Detect which cell encompasses the target text, then output its (x, y) center coordinate. 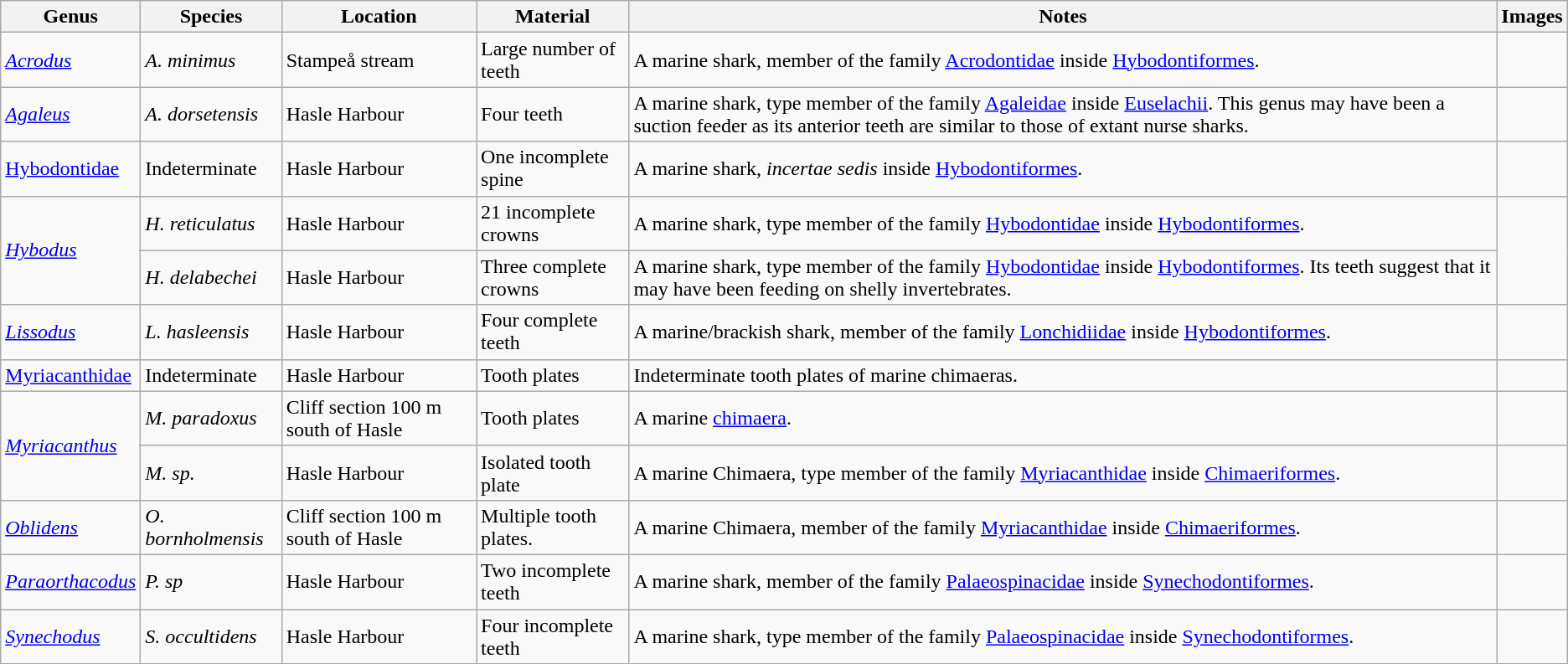
O. bornholmensis (211, 528)
A marine/brackish shark, member of the family Lonchidiidae inside Hybodontiformes. (1063, 332)
Large number of teeth (553, 60)
L. hasleensis (211, 332)
M. sp. (211, 472)
M. paradoxus (211, 419)
A marine shark, incertae sedis inside Hybodontiformes. (1063, 169)
Indeterminate tooth plates of marine chimaeras. (1063, 375)
A marine shark, type member of the family Palaeospinacidae inside Synechodontiformes. (1063, 636)
Material (553, 17)
Oblidens (70, 528)
Notes (1063, 17)
Lissodus (70, 332)
Two incomplete teeth (553, 581)
Multiple tooth plates. (553, 528)
Isolated tooth plate (553, 472)
A. minimus (211, 60)
A marine shark, member of the family Acrodontidae inside Hybodontiformes. (1063, 60)
A. dorsetensis (211, 114)
A marine shark, member of the family Palaeospinacidae inside Synechodontiformes. (1063, 581)
A marine Chimaera, type member of the family Myriacanthidae inside Chimaeriformes. (1063, 472)
Location (379, 17)
Acrodus (70, 60)
One incomplete spine (553, 169)
H. reticulatus (211, 223)
Myriacanthidae (70, 375)
A marine chimaera. (1063, 419)
Synechodus (70, 636)
Four incomplete teeth (553, 636)
Three complete crowns (553, 278)
Genus (70, 17)
Paraorthacodus (70, 581)
Four complete teeth (553, 332)
Agaleus (70, 114)
H. delabechei (211, 278)
Species (211, 17)
Images (1532, 17)
Hybodus (70, 250)
A marine Chimaera, member of the family Myriacanthidae inside Chimaeriformes. (1063, 528)
Myriacanthus (70, 445)
P. sp (211, 581)
21 incomplete crowns (553, 223)
A marine shark, type member of the family Hybodontidae inside Hybodontiformes. (1063, 223)
Hybodontidae (70, 169)
S. occultidens (211, 636)
Stampeå stream (379, 60)
Four teeth (553, 114)
